For the text-containing cell, return its midpoint in (X, Y) coordinate format. 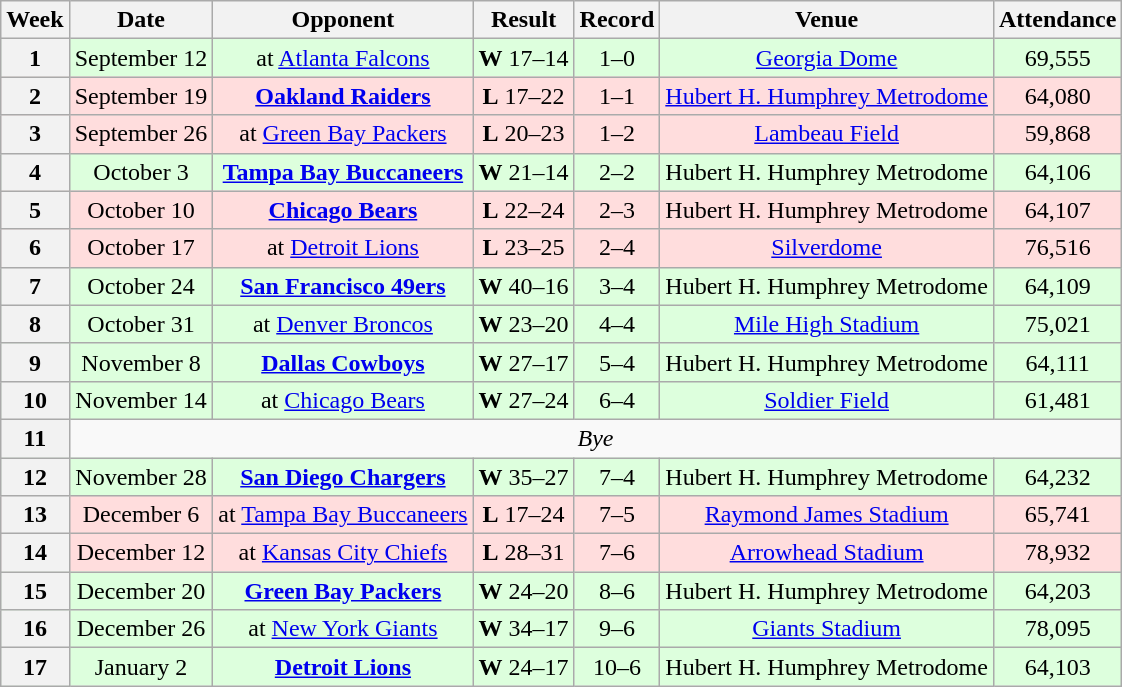
December 26 (141, 629)
Green Bay Packers (343, 591)
64,111 (1057, 362)
Silverdome (827, 248)
6–4 (617, 400)
at New York Giants (343, 629)
W 35–27 (524, 477)
December 12 (141, 553)
Venue (827, 20)
1–0 (617, 58)
W 17–14 (524, 58)
December 6 (141, 515)
W 40–16 (524, 286)
W 27–17 (524, 362)
L 17–24 (524, 515)
at Tampa Bay Buccaneers (343, 515)
1–2 (617, 134)
14 (35, 553)
65,741 (1057, 515)
64,232 (1057, 477)
San Diego Chargers (343, 477)
13 (35, 515)
9 (35, 362)
78,095 (1057, 629)
W 21–14 (524, 172)
W 24–20 (524, 591)
Record (617, 20)
8–6 (617, 591)
October 3 (141, 172)
L 20–23 (524, 134)
January 2 (141, 667)
September 19 (141, 96)
L 28–31 (524, 553)
December 20 (141, 591)
7–6 (617, 553)
at Atlanta Falcons (343, 58)
2–2 (617, 172)
W 34–17 (524, 629)
3 (35, 134)
76,516 (1057, 248)
W 27–24 (524, 400)
at Green Bay Packers (343, 134)
Attendance (1057, 20)
Result (524, 20)
7 (35, 286)
Dallas Cowboys (343, 362)
Detroit Lions (343, 667)
Bye (596, 438)
at Chicago Bears (343, 400)
October 31 (141, 324)
Tampa Bay Buccaneers (343, 172)
7–5 (617, 515)
75,021 (1057, 324)
at Denver Broncos (343, 324)
64,107 (1057, 210)
7–4 (617, 477)
L 23–25 (524, 248)
2–4 (617, 248)
W 23–20 (524, 324)
11 (35, 438)
4–4 (617, 324)
12 (35, 477)
Lambeau Field (827, 134)
at Kansas City Chiefs (343, 553)
L 17–22 (524, 96)
October 10 (141, 210)
64,106 (1057, 172)
October 17 (141, 248)
1 (35, 58)
Chicago Bears (343, 210)
69,555 (1057, 58)
59,868 (1057, 134)
2 (35, 96)
Arrowhead Stadium (827, 553)
November 28 (141, 477)
61,481 (1057, 400)
1–1 (617, 96)
64,203 (1057, 591)
Raymond James Stadium (827, 515)
15 (35, 591)
L 22–24 (524, 210)
September 12 (141, 58)
2–3 (617, 210)
8 (35, 324)
at Detroit Lions (343, 248)
Oakland Raiders (343, 96)
5 (35, 210)
September 26 (141, 134)
78,932 (1057, 553)
3–4 (617, 286)
4 (35, 172)
10–6 (617, 667)
64,103 (1057, 667)
November 14 (141, 400)
64,109 (1057, 286)
Date (141, 20)
Opponent (343, 20)
64,080 (1057, 96)
10 (35, 400)
November 8 (141, 362)
Georgia Dome (827, 58)
October 24 (141, 286)
Week (35, 20)
6 (35, 248)
17 (35, 667)
Mile High Stadium (827, 324)
W 24–17 (524, 667)
Giants Stadium (827, 629)
San Francisco 49ers (343, 286)
16 (35, 629)
5–4 (617, 362)
Soldier Field (827, 400)
9–6 (617, 629)
